Search for the cell housing the specified text and yield its (x, y) center coordinate. 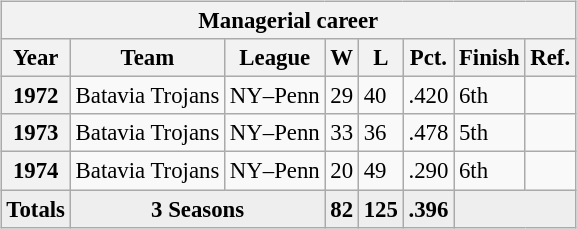
36 (380, 133)
3 Seasons (198, 209)
Finish (490, 58)
1973 (36, 133)
.420 (428, 96)
L (380, 58)
Year (36, 58)
20 (342, 171)
49 (380, 171)
Ref. (550, 58)
Team (147, 58)
Managerial career (288, 21)
Pct. (428, 58)
33 (342, 133)
.478 (428, 133)
.396 (428, 209)
W (342, 58)
Totals (36, 209)
125 (380, 209)
5th (490, 133)
40 (380, 96)
82 (342, 209)
1974 (36, 171)
1972 (36, 96)
29 (342, 96)
League (275, 58)
.290 (428, 171)
